From the cell containing the given text, extract its center point as [X, Y] coordinate. 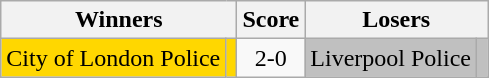
Winners [119, 20]
Losers [396, 20]
Score [271, 20]
2-0 [271, 58]
Liverpool Police [391, 58]
City of London Police [114, 58]
